Identify which cell holds the provided text, then report its [X, Y] central coordinate. 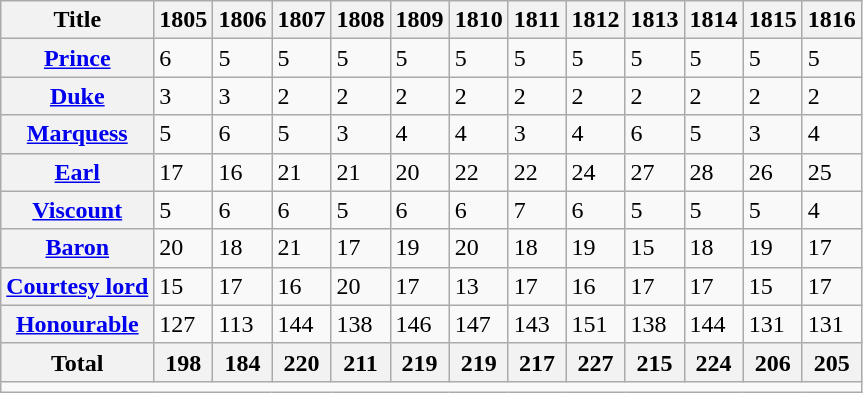
1811 [537, 20]
13 [478, 286]
113 [242, 324]
24 [596, 172]
143 [537, 324]
26 [772, 172]
127 [184, 324]
27 [654, 172]
1809 [420, 20]
205 [832, 362]
1810 [478, 20]
25 [832, 172]
Baron [78, 248]
1806 [242, 20]
217 [537, 362]
Marquess [78, 134]
Total [78, 362]
Duke [78, 96]
1816 [832, 20]
147 [478, 324]
Earl [78, 172]
Courtesy lord [78, 286]
198 [184, 362]
1812 [596, 20]
224 [714, 362]
146 [420, 324]
28 [714, 172]
Honourable [78, 324]
184 [242, 362]
1813 [654, 20]
220 [302, 362]
7 [537, 210]
151 [596, 324]
Viscount [78, 210]
227 [596, 362]
Title [78, 20]
206 [772, 362]
1815 [772, 20]
211 [360, 362]
1808 [360, 20]
Prince [78, 58]
1814 [714, 20]
215 [654, 362]
1807 [302, 20]
1805 [184, 20]
